Locate the cell with the specified text and output its (X, Y) center coordinate. 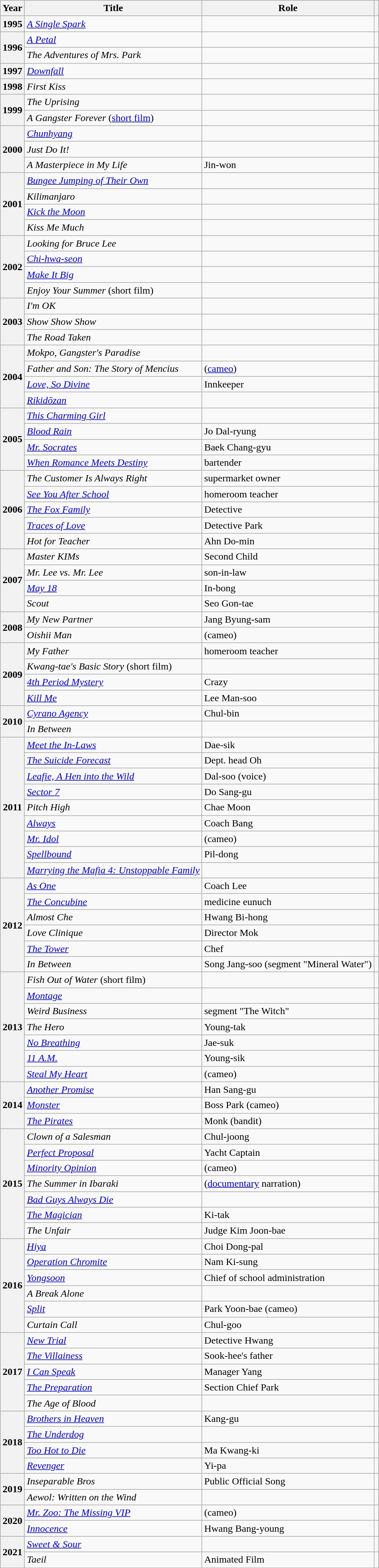
Mr. Zoo: The Missing VIP (113, 1513)
Weird Business (113, 1011)
Cyrano Agency (113, 714)
2005 (12, 439)
The Uprising (113, 102)
Innkeeper (288, 384)
2018 (12, 1442)
Sector 7 (113, 792)
First Kiss (113, 86)
2010 (12, 721)
Jin-won (288, 165)
2019 (12, 1489)
Year (12, 8)
Inseparable Bros (113, 1482)
The Fox Family (113, 510)
The Summer in Ibaraki (113, 1183)
A Masterpiece in My Life (113, 165)
In-bong (288, 588)
The Underdog (113, 1434)
Sweet & Sour (113, 1544)
This Charming Girl (113, 415)
The Road Taken (113, 337)
Do Sang-gu (288, 792)
Chul-bin (288, 714)
2002 (12, 267)
Dept. head Oh (288, 761)
Coach Bang (288, 823)
The Tower (113, 948)
2016 (12, 1286)
Love, So Divine (113, 384)
My Father (113, 651)
Sook-hee's father (288, 1356)
Baek Chang-gyu (288, 447)
Mokpo, Gangster's Paradise (113, 353)
Split (113, 1309)
Dae-sik (288, 745)
Chief of school administration (288, 1278)
When Romance Meets Destiny (113, 463)
Crazy (288, 682)
2004 (12, 376)
The Suicide Forecast (113, 761)
Revenger (113, 1466)
son-in-law (288, 572)
Master KIMs (113, 557)
Public Official Song (288, 1482)
Manager Yang (288, 1372)
Operation Chromite (113, 1262)
No Breathing (113, 1043)
New Trial (113, 1340)
Young-tak (288, 1027)
Title (113, 8)
The Age of Blood (113, 1403)
Another Promise (113, 1090)
A Single Spark (113, 24)
Mr. Idol (113, 839)
Lee Man-soo (288, 698)
Detective (288, 510)
Chul-goo (288, 1325)
2017 (12, 1372)
Innocence (113, 1528)
2012 (12, 925)
A Gangster Forever (short film) (113, 118)
I'm OK (113, 306)
Choi Dong-pal (288, 1246)
Seo Gon-tae (288, 604)
I Can Speak (113, 1372)
Father and Son: The Story of Mencius (113, 369)
Show Show Show (113, 322)
1996 (12, 47)
Just Do It! (113, 149)
Steal My Heart (113, 1074)
Pil-dong (288, 854)
Scout (113, 604)
The Preparation (113, 1387)
Yi-pa (288, 1466)
Pitch High (113, 807)
2008 (12, 627)
Monk (bandit) (288, 1121)
11 A.M. (113, 1058)
Animated Film (288, 1560)
medicine eunuch (288, 901)
Blood Rain (113, 431)
bartender (288, 463)
Kick the Moon (113, 212)
The Adventures of Mrs. Park (113, 55)
Chi-hwa-seon (113, 259)
The Concubine (113, 901)
Role (288, 8)
2014 (12, 1105)
The Villainess (113, 1356)
Hwang Bang-young (288, 1528)
Section Chief Park (288, 1387)
Second Child (288, 557)
2013 (12, 1027)
Young-sik (288, 1058)
Park Yoon-bae (cameo) (288, 1309)
Ki-tak (288, 1215)
Spellbound (113, 854)
1997 (12, 71)
Chul-joong (288, 1136)
Jang Byung-sam (288, 619)
Bad Guys Always Die (113, 1199)
Director Mok (288, 933)
Chunhyang (113, 133)
Clown of a Salesman (113, 1136)
Traces of Love (113, 525)
The Magician (113, 1215)
Enjoy Your Summer (short film) (113, 290)
Detective Hwang (288, 1340)
Han Sang-gu (288, 1090)
Ma Kwang-ki (288, 1450)
Make It Big (113, 275)
2003 (12, 322)
Bungee Jumping of Their Own (113, 180)
1995 (12, 24)
Kill Me (113, 698)
Chae Moon (288, 807)
Montage (113, 996)
Curtain Call (113, 1325)
Kilimanjaro (113, 196)
Rikidōzan (113, 400)
Yongsoon (113, 1278)
Mr. Lee vs. Mr. Lee (113, 572)
2009 (12, 674)
Hot for Teacher (113, 541)
My New Partner (113, 619)
Yacht Captain (288, 1152)
A Break Alone (113, 1293)
Ahn Do-min (288, 541)
2006 (12, 510)
supermarket owner (288, 478)
Song Jang-soo (segment "Mineral Water") (288, 964)
The Pirates (113, 1121)
Marrying the Mafia 4: Unstoppable Family (113, 870)
Meet the In-Laws (113, 745)
Detective Park (288, 525)
2000 (12, 149)
The Customer Is Always Right (113, 478)
Always (113, 823)
Judge Kim Joon-bae (288, 1231)
Jae-suk (288, 1043)
Dal-soo (voice) (288, 776)
Nam Ki-sung (288, 1262)
As One (113, 886)
2001 (12, 204)
The Hero (113, 1027)
Too Hot to Die (113, 1450)
Hwang Bi-hong (288, 917)
Love Clinique (113, 933)
Brothers in Heaven (113, 1419)
2007 (12, 580)
See You After School (113, 494)
1998 (12, 86)
2015 (12, 1183)
segment "The Witch" (288, 1011)
Coach Lee (288, 886)
Perfect Proposal (113, 1152)
Aewol: Written on the Wind (113, 1497)
Jo Dal-ryung (288, 431)
Mr. Socrates (113, 447)
4th Period Mystery (113, 682)
Oishii Man (113, 635)
Kwang-tae's Basic Story (short film) (113, 666)
Taeil (113, 1560)
Chef (288, 948)
May 18 (113, 588)
Boss Park (cameo) (288, 1105)
Kiss Me Much (113, 228)
A Petal (113, 40)
Downfall (113, 71)
(documentary narration) (288, 1183)
The Unfair (113, 1231)
Kang-gu (288, 1419)
Monster (113, 1105)
Leafie, A Hen into the Wild (113, 776)
2021 (12, 1552)
Fish Out of Water (short film) (113, 980)
Looking for Bruce Lee (113, 243)
Hiya (113, 1246)
2011 (12, 808)
Minority Opinion (113, 1168)
2020 (12, 1521)
Almost Che (113, 917)
1999 (12, 110)
